Identify which cell holds the provided text, then report its (x, y) central coordinate. 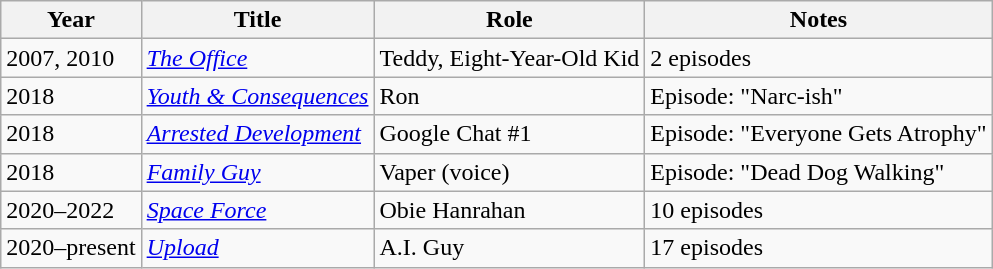
Year (71, 20)
Arrested Development (258, 134)
17 episodes (818, 248)
Youth & Consequences (258, 96)
2020–present (71, 248)
Space Force (258, 210)
Teddy, Eight-Year-Old Kid (510, 58)
Notes (818, 20)
Google Chat #1 (510, 134)
Title (258, 20)
A.I. Guy (510, 248)
2 episodes (818, 58)
Vaper (voice) (510, 172)
Ron (510, 96)
2020–2022 (71, 210)
Episode: "Dead Dog Walking" (818, 172)
Obie Hanrahan (510, 210)
2007, 2010 (71, 58)
Episode: "Narc-ish" (818, 96)
Role (510, 20)
Episode: "Everyone Gets Atrophy" (818, 134)
The Office (258, 58)
Family Guy (258, 172)
10 episodes (818, 210)
Upload (258, 248)
